Scan for the cell matching the given text and deliver its (X, Y) coordinate at center. 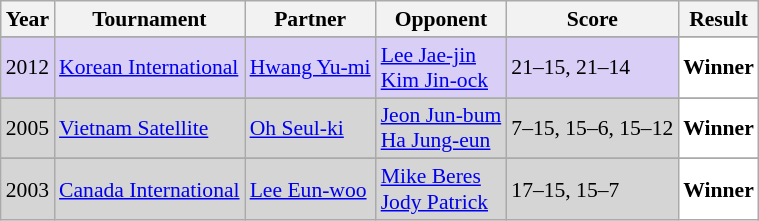
17–15, 15–7 (592, 190)
2003 (28, 190)
21–15, 21–14 (592, 68)
Hwang Yu-mi (310, 68)
Result (718, 19)
Partner (310, 19)
Lee Eun-woo (310, 190)
Year (28, 19)
2005 (28, 128)
Score (592, 19)
Jeon Jun-bum Ha Jung-eun (442, 128)
2012 (28, 68)
Canada International (150, 190)
Opponent (442, 19)
Mike Beres Jody Patrick (442, 190)
Lee Jae-jin Kim Jin-ock (442, 68)
Vietnam Satellite (150, 128)
Tournament (150, 19)
Korean International (150, 68)
Oh Seul-ki (310, 128)
7–15, 15–6, 15–12 (592, 128)
